Return (x, y) of the center of cell containing provided text 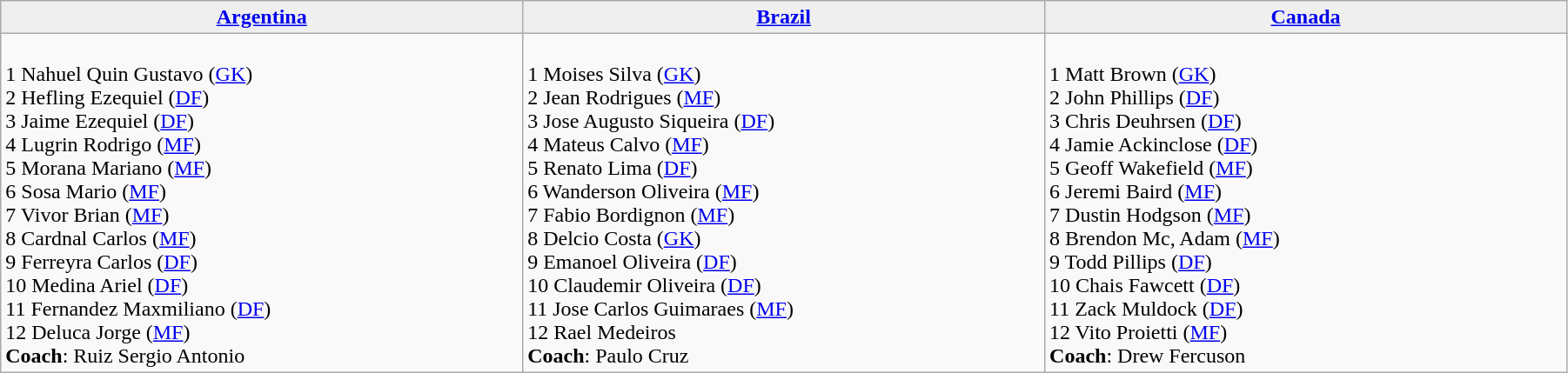
Canada (1306, 17)
Argentina (262, 17)
Brazil (784, 17)
